Return the [X, Y] coordinate for the center point of the cell that contains the specified text.  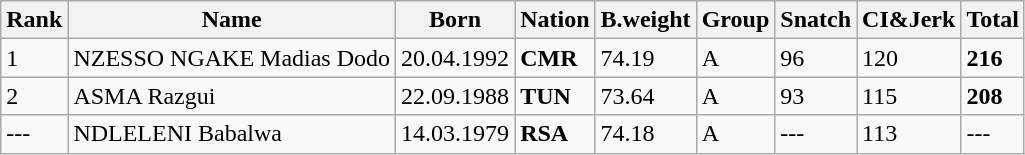
113 [909, 134]
CI&Jerk [909, 20]
NZESSO NGAKE Madias Dodo [232, 58]
NDLELENI Babalwa [232, 134]
93 [816, 96]
208 [993, 96]
20.04.1992 [456, 58]
TUN [555, 96]
120 [909, 58]
14.03.1979 [456, 134]
22.09.1988 [456, 96]
Total [993, 20]
74.19 [646, 58]
Snatch [816, 20]
Name [232, 20]
ASMA Razgui [232, 96]
RSA [555, 134]
CMR [555, 58]
B.weight [646, 20]
Rank [34, 20]
115 [909, 96]
1 [34, 58]
73.64 [646, 96]
74.18 [646, 134]
Group [736, 20]
2 [34, 96]
Nation [555, 20]
216 [993, 58]
Born [456, 20]
96 [816, 58]
